Provide the [X, Y] coordinate of the cell's center where the given text is located.  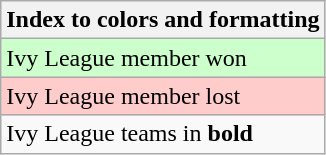
Ivy League teams in bold [163, 134]
Ivy League member won [163, 58]
Index to colors and formatting [163, 20]
Ivy League member lost [163, 96]
